From the cell containing the given text, extract its center point as (x, y) coordinate. 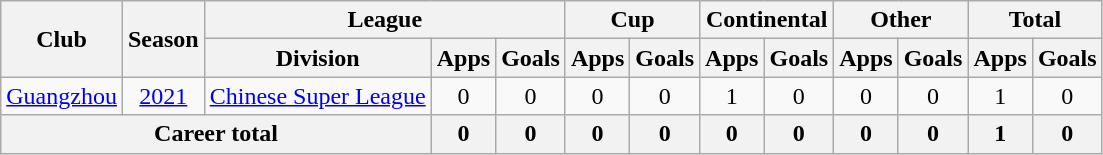
Total (1035, 20)
Cup (632, 20)
Continental (767, 20)
League (384, 20)
Club (62, 39)
Guangzhou (62, 96)
Chinese Super League (318, 96)
Career total (216, 134)
Other (901, 20)
2021 (163, 96)
Season (163, 39)
Division (318, 58)
